Return (X, Y) of the center of cell containing provided text 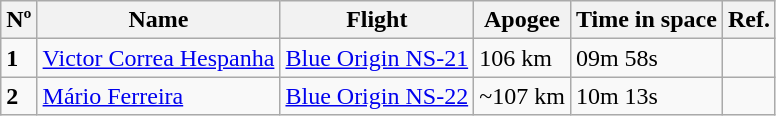
Nº (19, 20)
09m 58s (646, 58)
Apogee (522, 20)
10m 13s (646, 96)
~107 km (522, 96)
Blue Origin NS-22 (377, 96)
Ref. (748, 20)
Flight (377, 20)
Time in space (646, 20)
106 km (522, 58)
Name (158, 20)
2 (19, 96)
Blue Origin NS-21 (377, 58)
1 (19, 58)
Mário Ferreira (158, 96)
Victor Correa Hespanha (158, 58)
